Find where the given text appears and provide that cell's center as [x, y] coordinate. 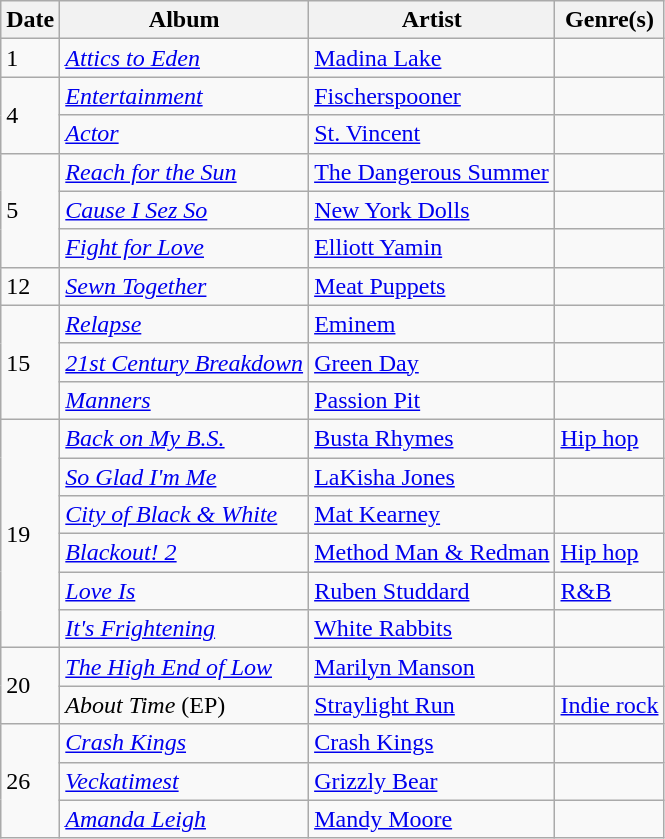
Actor [184, 134]
Green Day [432, 362]
21st Century Breakdown [184, 362]
Love Is [184, 591]
The High End of Low [184, 667]
New York Dolls [432, 210]
City of Black & White [184, 515]
LaKisha Jones [432, 477]
Album [184, 20]
Mandy Moore [432, 819]
So Glad I'm Me [184, 477]
Marilyn Manson [432, 667]
Attics to Eden [184, 58]
Blackout! 2 [184, 553]
Method Man & Redman [432, 553]
Cause I Sez So [184, 210]
St. Vincent [432, 134]
Madina Lake [432, 58]
Grizzly Bear [432, 781]
Back on My B.S. [184, 438]
Amanda Leigh [184, 819]
It's Frightening [184, 629]
Relapse [184, 324]
20 [30, 686]
Straylight Run [432, 705]
Meat Puppets [432, 286]
Fight for Love [184, 248]
Ruben Studdard [432, 591]
5 [30, 210]
White Rabbits [432, 629]
Reach for the Sun [184, 172]
Veckatimest [184, 781]
Mat Kearney [432, 515]
Genre(s) [610, 20]
15 [30, 362]
Eminem [432, 324]
Manners [184, 400]
4 [30, 115]
The Dangerous Summer [432, 172]
Date [30, 20]
Indie rock [610, 705]
12 [30, 286]
Entertainment [184, 96]
Passion Pit [432, 400]
About Time (EP) [184, 705]
Elliott Yamin [432, 248]
19 [30, 533]
R&B [610, 591]
Sewn Together [184, 286]
1 [30, 58]
Busta Rhymes [432, 438]
Fischerspooner [432, 96]
Artist [432, 20]
26 [30, 781]
